Extract the (X, Y) coordinate from the center of the cell holding the provided text.  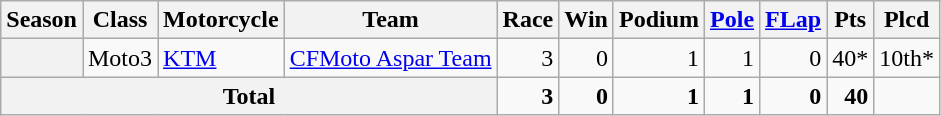
Class (120, 20)
Season (42, 20)
Race (528, 20)
FLap (794, 20)
40* (850, 58)
Total (249, 96)
Win (586, 20)
Moto3 (120, 58)
Podium (658, 20)
Motorcycle (222, 20)
Pts (850, 20)
40 (850, 96)
Plcd (907, 20)
KTM (222, 58)
Pole (732, 20)
Team (390, 20)
10th* (907, 58)
CFMoto Aspar Team (390, 58)
